For the text-containing cell, return its midpoint in (x, y) coordinate format. 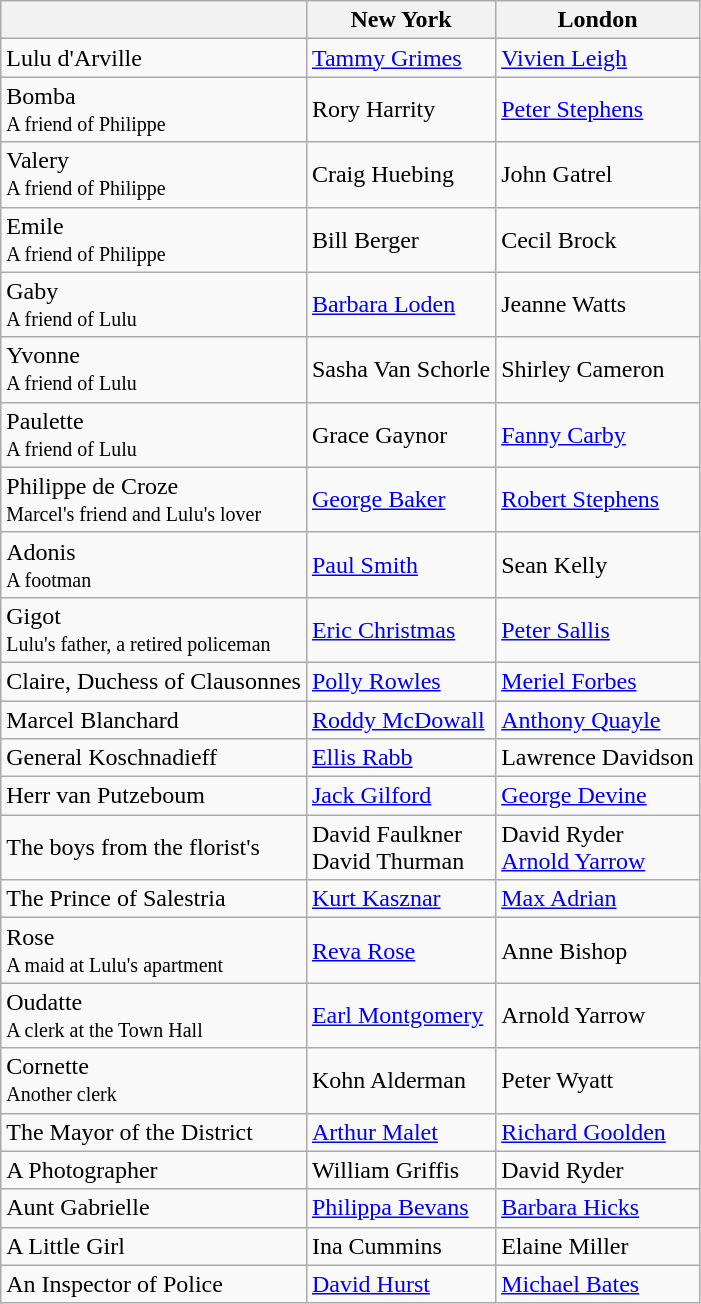
Paul Smith (400, 564)
Earl Montgomery (400, 1016)
Bill Berger (400, 240)
Tammy Grimes (400, 58)
Michael Bates (598, 1284)
The Prince of Salestria (154, 899)
PauletteA friend of Lulu (154, 434)
GigotLulu's father, a retired policeman (154, 630)
EmileA friend of Philippe (154, 240)
YvonneA friend of Lulu (154, 370)
Fanny Carby (598, 434)
Richard Goolden (598, 1132)
William Griffis (400, 1170)
Lawrence Davidson (598, 758)
Roddy McDowall (400, 719)
BombaA friend of Philippe (154, 110)
General Koschnadieff (154, 758)
Kohn Alderman (400, 1080)
Cecil Brock (598, 240)
ValeryA friend of Philippe (154, 174)
Claire, Duchess of Clausonnes (154, 681)
GabyA friend of Lulu (154, 304)
David Ryder (598, 1170)
Peter Stephens (598, 110)
Sasha Van Schorle (400, 370)
David FaulknerDavid Thurman (400, 848)
New York (400, 20)
Kurt Kasznar (400, 899)
The boys from the florist's (154, 848)
Herr van Putzeboum (154, 796)
A Little Girl (154, 1246)
Anthony Quayle (598, 719)
Arthur Malet (400, 1132)
The Mayor of the District (154, 1132)
CornetteAnother clerk (154, 1080)
Max Adrian (598, 899)
Reva Rose (400, 950)
Meriel Forbes (598, 681)
George Devine (598, 796)
David RyderArnold Yarrow (598, 848)
Marcel Blanchard (154, 719)
Philippa Bevans (400, 1208)
Ina Cummins (400, 1246)
Aunt Gabrielle (154, 1208)
Barbara Loden (400, 304)
David Hurst (400, 1284)
RoseA maid at Lulu's apartment (154, 950)
John Gatrel (598, 174)
Craig Huebing (400, 174)
Grace Gaynor (400, 434)
Jeanne Watts (598, 304)
Rory Harrity (400, 110)
An Inspector of Police (154, 1284)
OudatteA clerk at the Town Hall (154, 1016)
Philippe de CrozeMarcel's friend and Lulu's lover (154, 500)
Anne Bishop (598, 950)
Shirley Cameron (598, 370)
Peter Sallis (598, 630)
Arnold Yarrow (598, 1016)
Eric Christmas (400, 630)
A Photographer (154, 1170)
Ellis Rabb (400, 758)
Vivien Leigh (598, 58)
Robert Stephens (598, 500)
Barbara Hicks (598, 1208)
Jack Gilford (400, 796)
AdonisA footman (154, 564)
Sean Kelly (598, 564)
Peter Wyatt (598, 1080)
Lulu d'Arville (154, 58)
London (598, 20)
George Baker (400, 500)
Elaine Miller (598, 1246)
Polly Rowles (400, 681)
